For the text-containing cell, return its midpoint in (x, y) coordinate format. 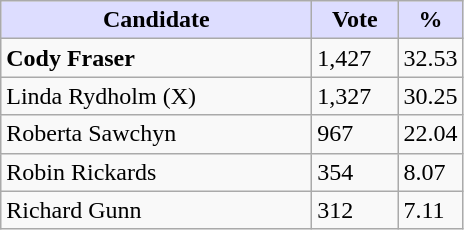
Candidate (156, 20)
1,427 (355, 58)
32.53 (430, 58)
312 (355, 210)
Robin Rickards (156, 172)
967 (355, 134)
8.07 (430, 172)
Vote (355, 20)
354 (355, 172)
Richard Gunn (156, 210)
Linda Rydholm (X) (156, 96)
% (430, 20)
Roberta Sawchyn (156, 134)
1,327 (355, 96)
22.04 (430, 134)
30.25 (430, 96)
Cody Fraser (156, 58)
7.11 (430, 210)
